Determine the (X, Y) coordinate at the center of the cell enclosing the given text.  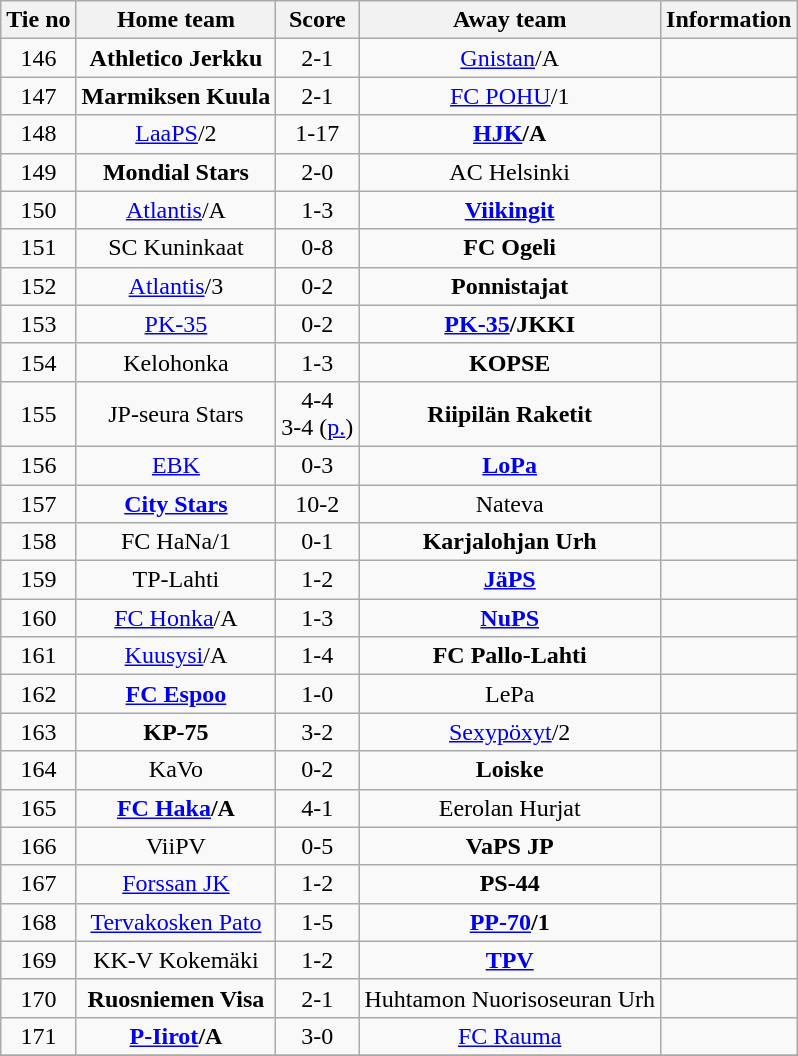
1-0 (318, 694)
FC HaNa/1 (176, 542)
Huhtamon Nuorisoseuran Urh (510, 998)
Tervakosken Pato (176, 922)
151 (38, 248)
TPV (510, 960)
KP-75 (176, 732)
Mondial Stars (176, 172)
PK-35 (176, 324)
146 (38, 58)
FC Honka/A (176, 618)
Atlantis/3 (176, 286)
Nateva (510, 503)
LoPa (510, 465)
155 (38, 414)
161 (38, 656)
KaVo (176, 770)
4-4 3-4 (p.) (318, 414)
Information (729, 20)
Gnistan/A (510, 58)
3-0 (318, 1036)
Eerolan Hurjat (510, 808)
149 (38, 172)
Viikingit (510, 210)
0-5 (318, 846)
148 (38, 134)
153 (38, 324)
LaaPS/2 (176, 134)
JäPS (510, 580)
PP-70/1 (510, 922)
NuPS (510, 618)
163 (38, 732)
TP-Lahti (176, 580)
AC Helsinki (510, 172)
Tie no (38, 20)
165 (38, 808)
168 (38, 922)
Forssan JK (176, 884)
156 (38, 465)
FC Espoo (176, 694)
Atlantis/A (176, 210)
FC Pallo-Lahti (510, 656)
SC Kuninkaat (176, 248)
Away team (510, 20)
Kelohonka (176, 362)
Athletico Jerkku (176, 58)
FC Haka/A (176, 808)
164 (38, 770)
2-0 (318, 172)
169 (38, 960)
Sexypöxyt/2 (510, 732)
147 (38, 96)
160 (38, 618)
1-5 (318, 922)
Riipilän Raketit (510, 414)
KK-V Kokemäki (176, 960)
150 (38, 210)
159 (38, 580)
10-2 (318, 503)
170 (38, 998)
Kuusysi/A (176, 656)
Karjalohjan Urh (510, 542)
3-2 (318, 732)
HJK/A (510, 134)
157 (38, 503)
P-Iirot/A (176, 1036)
4-1 (318, 808)
VaPS JP (510, 846)
City Stars (176, 503)
0-8 (318, 248)
ViiPV (176, 846)
FC POHU/1 (510, 96)
Score (318, 20)
FC Rauma (510, 1036)
154 (38, 362)
162 (38, 694)
FC Ogeli (510, 248)
PK-35/JKKI (510, 324)
JP-seura Stars (176, 414)
1-17 (318, 134)
158 (38, 542)
PS-44 (510, 884)
0-1 (318, 542)
1-4 (318, 656)
Marmiksen Kuula (176, 96)
167 (38, 884)
KOPSE (510, 362)
Loiske (510, 770)
Ponnistajat (510, 286)
Home team (176, 20)
EBK (176, 465)
171 (38, 1036)
152 (38, 286)
LePa (510, 694)
166 (38, 846)
Ruosniemen Visa (176, 998)
0-3 (318, 465)
